Determine the (X, Y) coordinate at the center of the cell enclosing the given text.  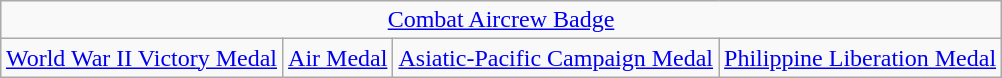
Philippine Liberation Medal (860, 58)
Asiatic-Pacific Campaign Medal (556, 58)
World War II Victory Medal (141, 58)
Air Medal (338, 58)
Combat Aircrew Badge (500, 20)
